From the cell containing the given text, extract its center point as (x, y) coordinate. 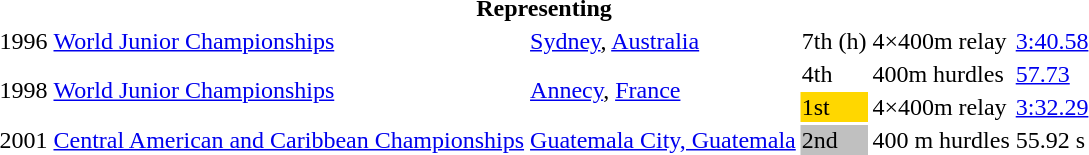
2nd (834, 140)
Central American and Caribbean Championships (289, 140)
1st (834, 107)
400m hurdles (941, 74)
Guatemala City, Guatemala (664, 140)
Sydney, Australia (664, 41)
Annecy, France (664, 90)
400 m hurdles (941, 140)
4th (834, 74)
7th (h) (834, 41)
